Determine the (X, Y) coordinate at the center of the cell enclosing the given text.  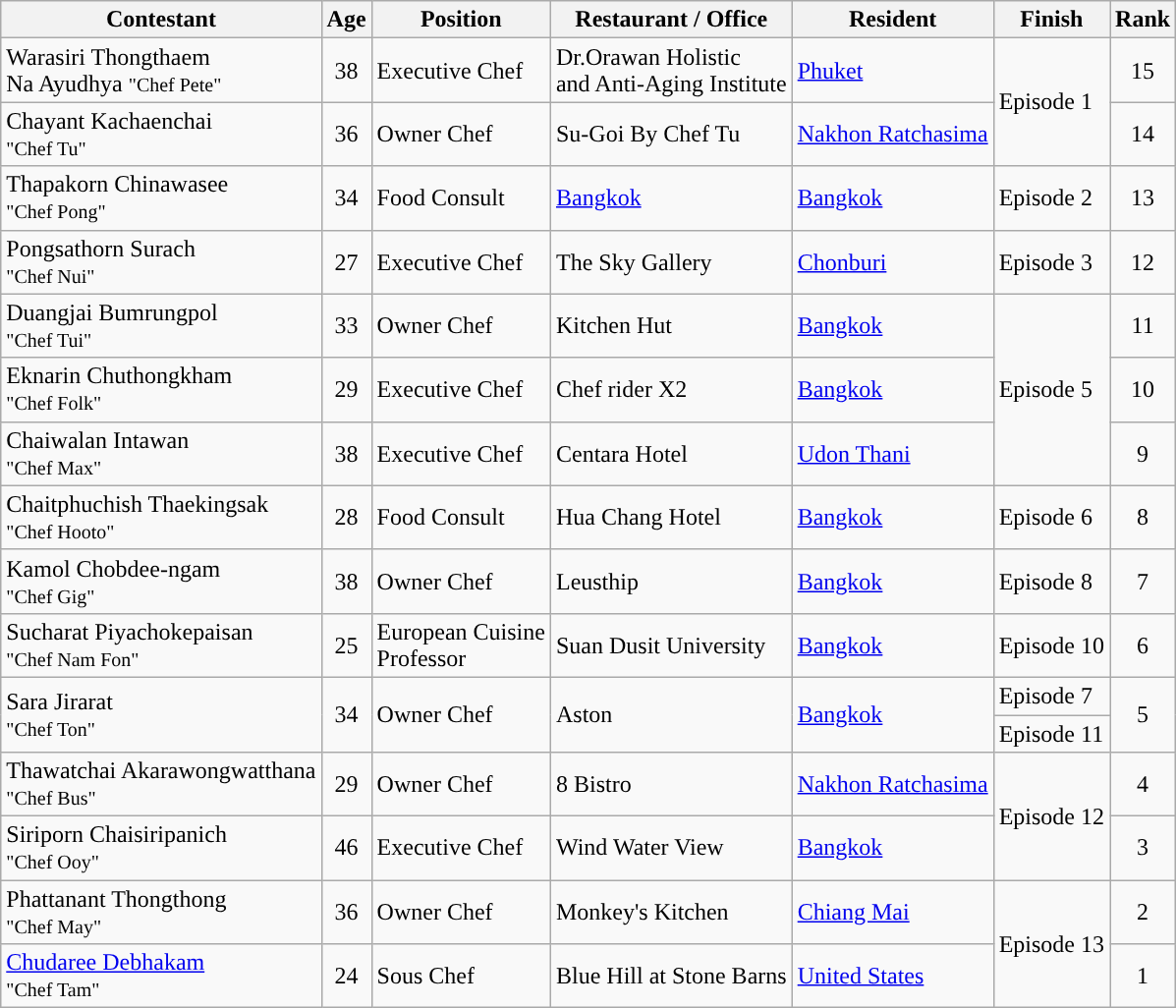
Warasiri ThongthaemNa Ayudhya "Chef Pete" (161, 71)
Sara Jirarat"Chef Ton" (161, 714)
Hua Chang Hotel (671, 517)
5 (1144, 714)
Siriporn Chaisiripanich"Chef Ooy" (161, 849)
Chonburi (892, 261)
Wind Water View (671, 849)
Leusthip (671, 582)
Episode 10 (1051, 644)
27 (346, 261)
Contestant (161, 20)
Centara Hotel (671, 454)
Episode 7 (1051, 696)
Sucharat Piyachokepaisan"Chef Nam Fon" (161, 644)
Position (461, 20)
2 (1144, 912)
Eknarin Chuthongkham"Chef Folk" (161, 389)
Episode 11 (1051, 734)
Chef rider X2 (671, 389)
Episode 13 (1051, 944)
Episode 12 (1051, 816)
Su-Goi By Chef Tu (671, 134)
25 (346, 644)
Episode 8 (1051, 582)
Kamol Chobdee-ngam"Chef Gig" (161, 582)
15 (1144, 71)
10 (1144, 389)
Udon Thani (892, 454)
Episode 6 (1051, 517)
3 (1144, 849)
Episode 1 (1051, 102)
Thapakorn Chinawasee"Chef Pong" (161, 198)
11 (1144, 326)
8 (1144, 517)
European CuisineProfessor (461, 644)
33 (346, 326)
Episode 3 (1051, 261)
Duangjai Bumrungpol"Chef Tui" (161, 326)
The Sky Gallery (671, 261)
1 (1144, 977)
Chayant Kachaenchai"Chef Tu" (161, 134)
Monkey's Kitchen (671, 912)
Aston (671, 714)
46 (346, 849)
14 (1144, 134)
24 (346, 977)
Chudaree Debhakam"Chef Tam" (161, 977)
28 (346, 517)
Episode 2 (1051, 198)
Thawatchai Akarawongwatthana"Chef Bus" (161, 784)
Pongsathorn Surach"Chef Nui" (161, 261)
Age (346, 20)
Chiang Mai (892, 912)
Blue Hill at Stone Barns (671, 977)
Restaurant / Office (671, 20)
8 Bistro (671, 784)
Rank (1144, 20)
Phattanant Thongthong"Chef May" (161, 912)
12 (1144, 261)
4 (1144, 784)
Episode 5 (1051, 389)
Kitchen Hut (671, 326)
Chaiwalan Intawan"Chef Max" (161, 454)
9 (1144, 454)
Phuket (892, 71)
Suan Dusit University (671, 644)
13 (1144, 198)
7 (1144, 582)
Dr.Orawan Holisticand Anti-Aging Institute (671, 71)
Chaitphuchish Thaekingsak"Chef Hooto" (161, 517)
6 (1144, 644)
Resident (892, 20)
Sous Chef (461, 977)
United States (892, 977)
Finish (1051, 20)
